Extract the (X, Y) coordinate from the center of the cell holding the provided text.  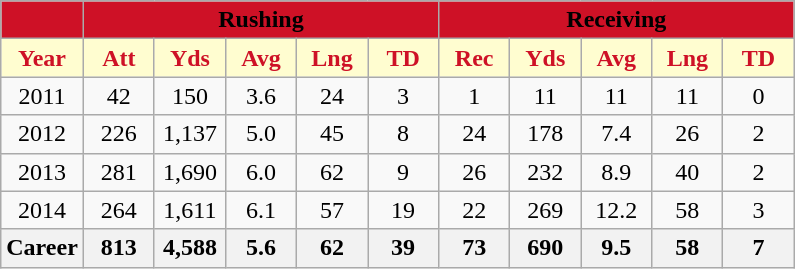
22 (474, 210)
178 (546, 134)
232 (546, 172)
7 (758, 248)
73 (474, 248)
2013 (42, 172)
5.0 (260, 134)
4,588 (190, 248)
39 (404, 248)
264 (118, 210)
1 (474, 96)
2012 (42, 134)
1,690 (190, 172)
6.0 (260, 172)
Year (42, 58)
40 (688, 172)
813 (118, 248)
2011 (42, 96)
8.9 (616, 172)
9.5 (616, 248)
269 (546, 210)
1,611 (190, 210)
Att (118, 58)
Rec (474, 58)
281 (118, 172)
12.2 (616, 210)
0 (758, 96)
226 (118, 134)
45 (332, 134)
690 (546, 248)
Rushing (260, 20)
19 (404, 210)
8 (404, 134)
9 (404, 172)
Career (42, 248)
7.4 (616, 134)
6.1 (260, 210)
150 (190, 96)
Receiving (616, 20)
2014 (42, 210)
42 (118, 96)
5.6 (260, 248)
3.6 (260, 96)
57 (332, 210)
1,137 (190, 134)
